Detect which cell encompasses the target text, then output its [X, Y] center coordinate. 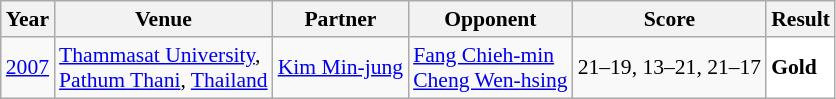
Year [28, 19]
2007 [28, 68]
Thammasat University,Pathum Thani, Thailand [164, 68]
Gold [800, 68]
21–19, 13–21, 21–17 [670, 68]
Score [670, 19]
Result [800, 19]
Fang Chieh-min Cheng Wen-hsing [490, 68]
Venue [164, 19]
Opponent [490, 19]
Partner [340, 19]
Kim Min-jung [340, 68]
